Identify which cell holds the provided text, then report its (x, y) central coordinate. 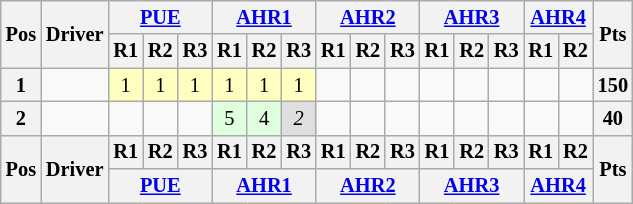
4 (264, 118)
5 (230, 118)
150 (613, 85)
40 (613, 118)
